Capture the cell that displays the provided text and extract its (x, y) central coordinate. 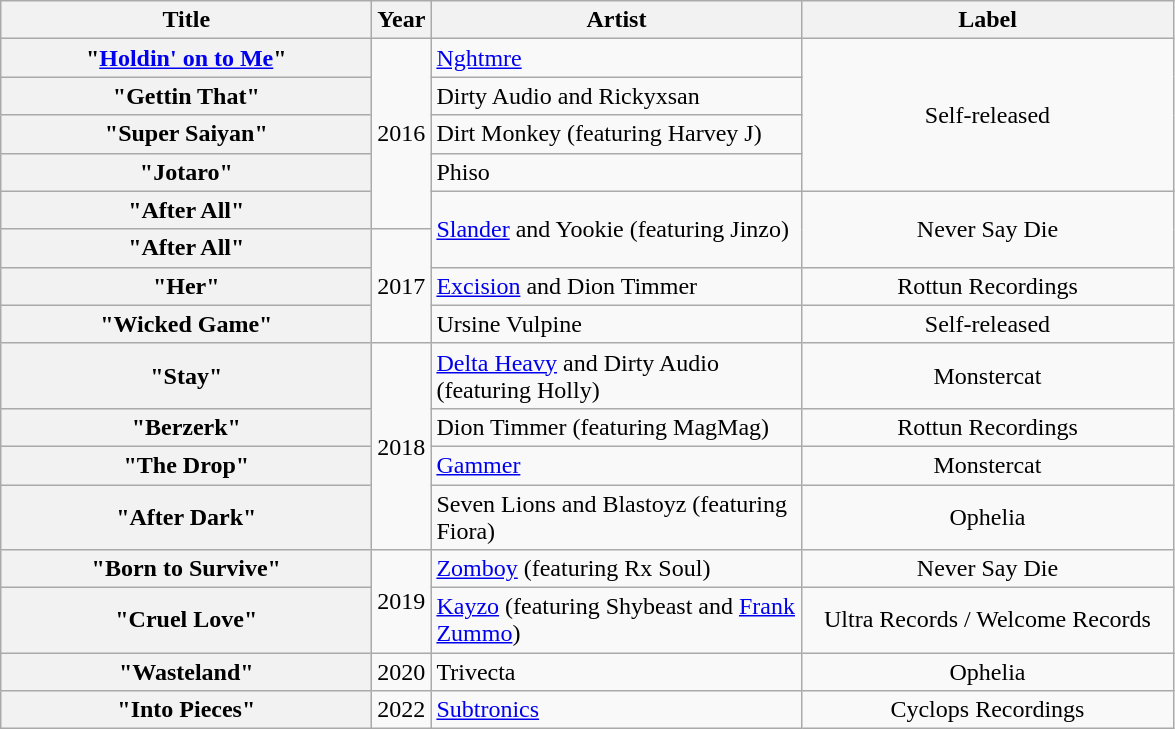
Delta Heavy and Dirty Audio (featuring Holly) (616, 376)
Label (988, 20)
2020 (402, 672)
"Holdin' on to Me" (186, 58)
Zomboy (featuring Rx Soul) (616, 569)
"Berzerk" (186, 427)
Slander and Yookie (featuring Jinzo) (616, 229)
Title (186, 20)
Year (402, 20)
Trivecta (616, 672)
"Jotaro" (186, 172)
"Stay" (186, 376)
"The Drop" (186, 465)
Phiso (616, 172)
Nghtmre (616, 58)
"Into Pieces" (186, 710)
2017 (402, 286)
"Wasteland" (186, 672)
Dion Timmer (featuring MagMag) (616, 427)
Subtronics (616, 710)
"After Dark" (186, 516)
Seven Lions and Blastoyz (featuring Fiora) (616, 516)
"Super Saiyan" (186, 134)
Cyclops Recordings (988, 710)
2018 (402, 446)
"Cruel Love" (186, 620)
Dirt Monkey (featuring Harvey J) (616, 134)
Gammer (616, 465)
2022 (402, 710)
Dirty Audio and Rickyxsan (616, 96)
"Wicked Game" (186, 324)
2016 (402, 134)
"Born to Survive" (186, 569)
Ultra Records / Welcome Records (988, 620)
2019 (402, 602)
Kayzo (featuring Shybeast and Frank Zummo) (616, 620)
Ursine Vulpine (616, 324)
Excision and Dion Timmer (616, 286)
"Gettin That" (186, 96)
"Her" (186, 286)
Artist (616, 20)
